Detect which cell encompasses the target text, then output its [X, Y] center coordinate. 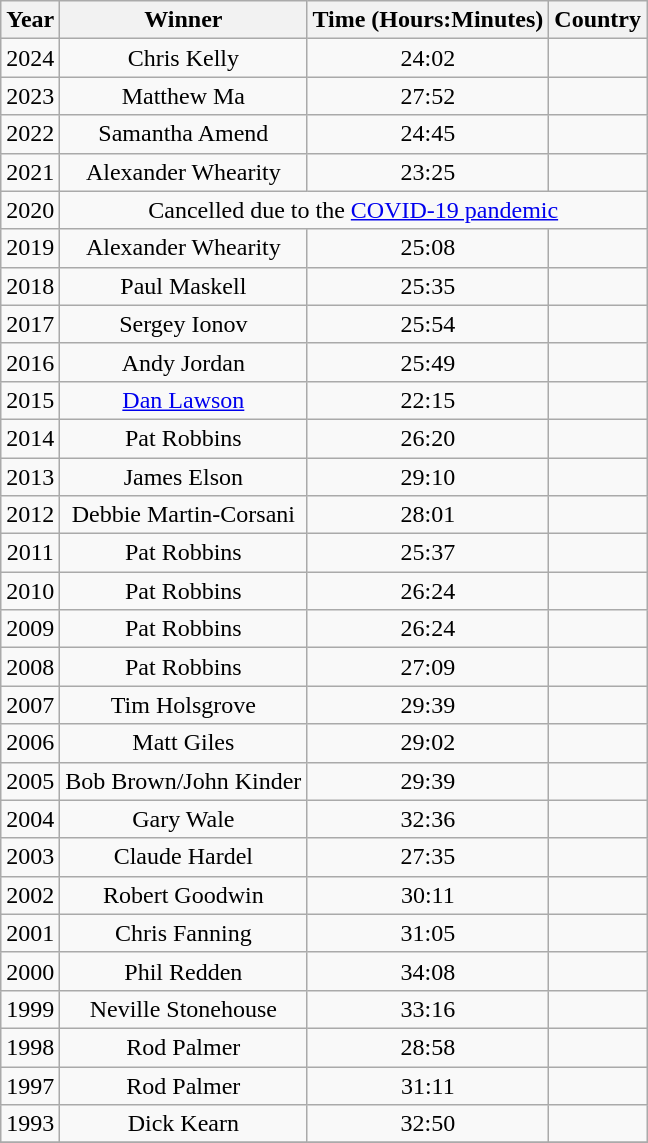
Matthew Ma [184, 96]
27:52 [428, 96]
2015 [30, 400]
1998 [30, 1047]
31:11 [428, 1085]
Robert Goodwin [184, 895]
2002 [30, 895]
Gary Wale [184, 819]
25:35 [428, 286]
1999 [30, 1009]
32:36 [428, 819]
Paul Maskell [184, 286]
27:09 [428, 667]
2016 [30, 362]
Country [598, 20]
22:15 [428, 400]
2008 [30, 667]
Dan Lawson [184, 400]
24:45 [428, 134]
Chris Kelly [184, 58]
29:10 [428, 477]
2000 [30, 971]
Tim Holsgrove [184, 705]
Claude Hardel [184, 857]
2003 [30, 857]
Debbie Martin-Corsani [184, 515]
Matt Giles [184, 743]
28:58 [428, 1047]
2023 [30, 96]
2017 [30, 324]
Neville Stonehouse [184, 1009]
1997 [30, 1085]
James Elson [184, 477]
25:08 [428, 248]
28:01 [428, 515]
2005 [30, 781]
Dick Kearn [184, 1124]
30:11 [428, 895]
32:50 [428, 1124]
2018 [30, 286]
Chris Fanning [184, 933]
Sergey Ionov [184, 324]
2011 [30, 553]
2014 [30, 438]
2019 [30, 248]
Year [30, 20]
33:16 [428, 1009]
Time (Hours:Minutes) [428, 20]
29:02 [428, 743]
Cancelled due to the COVID-19 pandemic [354, 210]
Bob Brown/John Kinder [184, 781]
Samantha Amend [184, 134]
2006 [30, 743]
2020 [30, 210]
25:37 [428, 553]
34:08 [428, 971]
27:35 [428, 857]
Winner [184, 20]
2004 [30, 819]
Phil Redden [184, 971]
2012 [30, 515]
2022 [30, 134]
1993 [30, 1124]
2009 [30, 629]
23:25 [428, 172]
31:05 [428, 933]
2007 [30, 705]
2013 [30, 477]
25:49 [428, 362]
Andy Jordan [184, 362]
26:20 [428, 438]
24:02 [428, 58]
2010 [30, 591]
2021 [30, 172]
2001 [30, 933]
25:54 [428, 324]
2024 [30, 58]
